Capture the cell that displays the provided text and extract its (x, y) central coordinate. 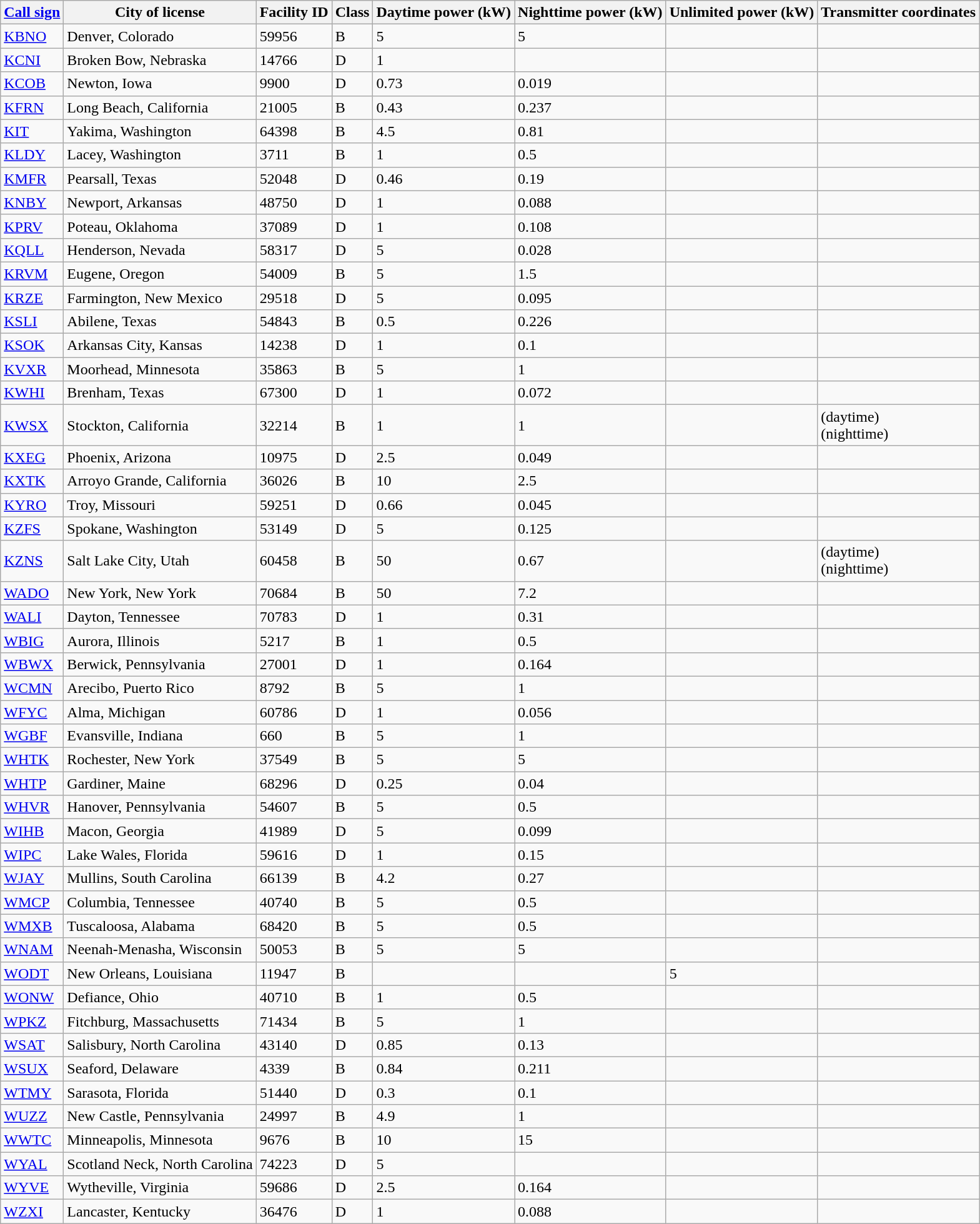
Broken Bow, Nebraska (160, 60)
Alma, Michigan (160, 712)
Nighttime power (kW) (591, 12)
KXTK (32, 481)
66139 (294, 878)
KNBY (32, 202)
Columbia, Tennessee (160, 902)
24997 (294, 1117)
Transmitter coordinates (898, 12)
0.3 (443, 1093)
0.049 (591, 457)
70783 (294, 617)
59616 (294, 855)
0.125 (591, 529)
WJAY (32, 878)
4.2 (443, 878)
0.095 (591, 298)
KLDY (32, 155)
0.66 (443, 505)
KZFS (32, 529)
Facility ID (294, 12)
KRZE (32, 298)
Lacey, Washington (160, 155)
WIHB (32, 831)
WODT (32, 973)
60786 (294, 712)
68420 (294, 926)
Daytime power (kW) (443, 12)
10975 (294, 457)
0.237 (591, 107)
Arkansas City, Kansas (160, 346)
KRVM (32, 274)
11947 (294, 973)
Spokane, Washington (160, 529)
35863 (294, 369)
New Castle, Pennsylvania (160, 1117)
Yakima, Washington (160, 131)
WPKZ (32, 1021)
Farmington, New Mexico (160, 298)
Long Beach, California (160, 107)
40710 (294, 997)
Gardiner, Maine (160, 784)
Defiance, Ohio (160, 997)
WHTP (32, 784)
Berwick, Pennsylvania (160, 664)
Class (352, 12)
52048 (294, 179)
0.85 (443, 1045)
Lake Wales, Florida (160, 855)
WTMY (32, 1093)
0.04 (591, 784)
48750 (294, 202)
5217 (294, 640)
New Orleans, Louisiana (160, 973)
WHVR (32, 807)
KCOB (32, 84)
32214 (294, 425)
KPRV (32, 226)
0.81 (591, 131)
50053 (294, 950)
Abilene, Texas (160, 322)
WYVE (32, 1188)
Call sign (32, 12)
KMFR (32, 179)
0.31 (591, 617)
Newton, Iowa (160, 84)
KZNS (32, 561)
51440 (294, 1093)
0.211 (591, 1068)
660 (294, 736)
71434 (294, 1021)
WBWX (32, 664)
Evansville, Indiana (160, 736)
Henderson, Nevada (160, 250)
WSUX (32, 1068)
0.226 (591, 322)
4339 (294, 1068)
0.15 (591, 855)
4.5 (443, 131)
Seaford, Delaware (160, 1068)
67300 (294, 393)
0.19 (591, 179)
37089 (294, 226)
3711 (294, 155)
36476 (294, 1212)
WSAT (32, 1045)
53149 (294, 529)
0.13 (591, 1045)
Newport, Arkansas (160, 202)
Dayton, Tennessee (160, 617)
WALI (32, 617)
0.25 (443, 784)
Tuscaloosa, Alabama (160, 926)
KSLI (32, 322)
14238 (294, 346)
Moorhead, Minnesota (160, 369)
0.27 (591, 878)
WZXI (32, 1212)
54009 (294, 274)
WIPC (32, 855)
Salisbury, North Carolina (160, 1045)
0.028 (591, 250)
9676 (294, 1140)
0.84 (443, 1068)
KVXR (32, 369)
KFRN (32, 107)
WCMN (32, 688)
KBNO (32, 36)
Wytheville, Virginia (160, 1188)
WYAL (32, 1164)
36026 (294, 481)
WADO (32, 593)
WMXB (32, 926)
29518 (294, 298)
Rochester, New York (160, 760)
Scotland Neck, North Carolina (160, 1164)
0.056 (591, 712)
Sarasota, Florida (160, 1093)
64398 (294, 131)
59686 (294, 1188)
27001 (294, 664)
Phoenix, Arizona (160, 457)
WMCP (32, 902)
0.072 (591, 393)
9900 (294, 84)
37549 (294, 760)
WBIG (32, 640)
Poteau, Oklahoma (160, 226)
WUZZ (32, 1117)
70684 (294, 593)
Arecibo, Puerto Rico (160, 688)
0.73 (443, 84)
0.67 (591, 561)
New York, New York (160, 593)
40740 (294, 902)
0.099 (591, 831)
Pearsall, Texas (160, 179)
58317 (294, 250)
1.5 (591, 274)
KSOK (32, 346)
City of license (160, 12)
WWTC (32, 1140)
74223 (294, 1164)
KQLL (32, 250)
Minneapolis, Minnesota (160, 1140)
Troy, Missouri (160, 505)
Stockton, California (160, 425)
0.019 (591, 84)
KCNI (32, 60)
21005 (294, 107)
8792 (294, 688)
Unlimited power (kW) (742, 12)
59251 (294, 505)
60458 (294, 561)
7.2 (591, 593)
68296 (294, 784)
KWSX (32, 425)
54843 (294, 322)
Aurora, Illinois (160, 640)
Neenah-Menasha, Wisconsin (160, 950)
Mullins, South Carolina (160, 878)
43140 (294, 1045)
0.045 (591, 505)
59956 (294, 36)
54607 (294, 807)
Macon, Georgia (160, 831)
Denver, Colorado (160, 36)
Hanover, Pennsylvania (160, 807)
WFYC (32, 712)
15 (591, 1140)
WNAM (32, 950)
Brenham, Texas (160, 393)
WONW (32, 997)
WGBF (32, 736)
Arroyo Grande, California (160, 481)
0.108 (591, 226)
KXEG (32, 457)
Fitchburg, Massachusetts (160, 1021)
14766 (294, 60)
Salt Lake City, Utah (160, 561)
KYRO (32, 505)
Eugene, Oregon (160, 274)
0.43 (443, 107)
Lancaster, Kentucky (160, 1212)
4.9 (443, 1117)
0.46 (443, 179)
KWHI (32, 393)
KIT (32, 131)
41989 (294, 831)
WHTK (32, 760)
